Scan for the cell matching the given text and deliver its [X, Y] coordinate at center. 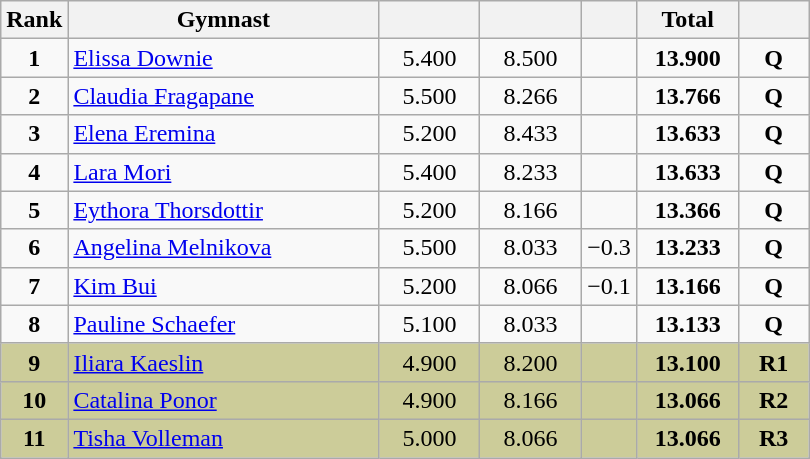
4 [34, 172]
13.366 [688, 210]
Iliara Kaeslin [224, 362]
Claudia Fragapane [224, 96]
Elissa Downie [224, 58]
13.166 [688, 286]
5.000 [430, 438]
Angelina Melnikova [224, 248]
Pauline Schaefer [224, 324]
Eythora Thorsdottir [224, 210]
Lara Mori [224, 172]
−0.3 [609, 248]
6 [34, 248]
11 [34, 438]
8.433 [530, 134]
5.100 [430, 324]
7 [34, 286]
Tisha Volleman [224, 438]
13.133 [688, 324]
Elena Eremina [224, 134]
9 [34, 362]
13.766 [688, 96]
10 [34, 400]
Rank [34, 20]
13.900 [688, 58]
8.200 [530, 362]
8.266 [530, 96]
Total [688, 20]
−0.1 [609, 286]
5 [34, 210]
R3 [774, 438]
3 [34, 134]
R1 [774, 362]
2 [34, 96]
13.100 [688, 362]
Gymnast [224, 20]
Kim Bui [224, 286]
Catalina Ponor [224, 400]
8 [34, 324]
R2 [774, 400]
8.233 [530, 172]
8.500 [530, 58]
13.233 [688, 248]
1 [34, 58]
